Detect which cell encompasses the target text, then output its (X, Y) center coordinate. 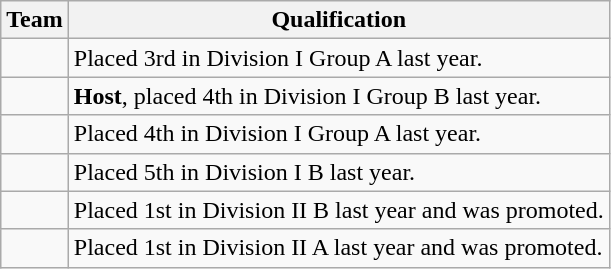
Qualification (338, 20)
Placed 3rd in Division I Group A last year. (338, 58)
Host, placed 4th in Division I Group B last year. (338, 96)
Placed 5th in Division I B last year. (338, 172)
Placed 1st in Division II A last year and was promoted. (338, 248)
Placed 1st in Division II B last year and was promoted. (338, 210)
Placed 4th in Division I Group A last year. (338, 134)
Team (35, 20)
